Identify which cell holds the provided text, then report its (X, Y) central coordinate. 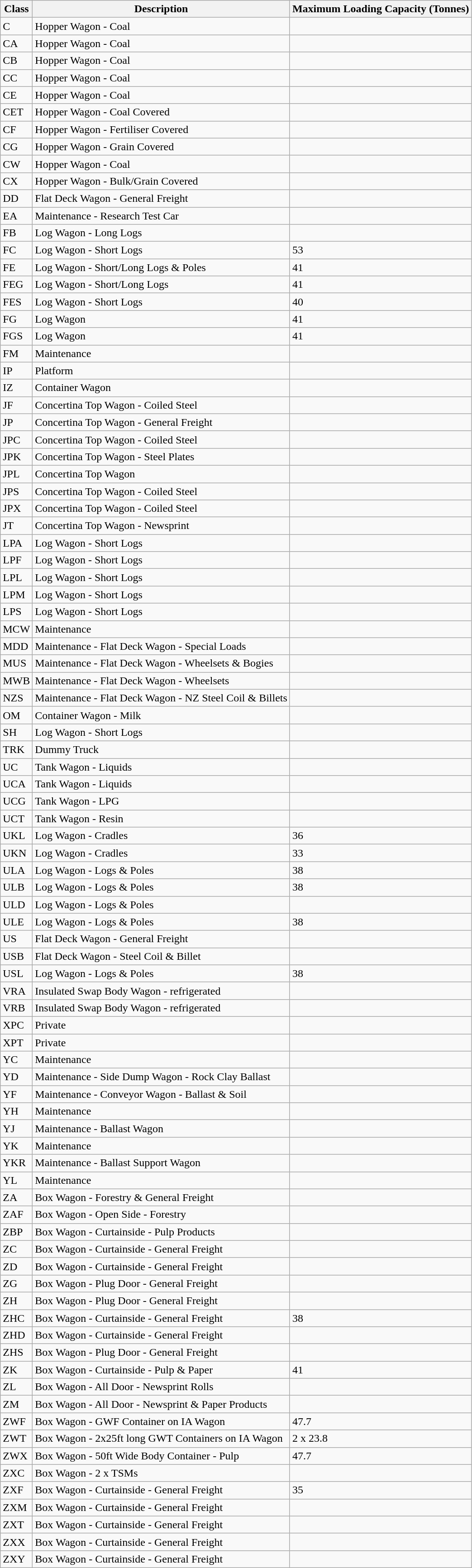
JPK (16, 457)
UC (16, 767)
Box Wagon - 50ft Wide Body Container - Pulp (161, 1456)
CA (16, 43)
ZBP (16, 1232)
LPA (16, 543)
YH (16, 1111)
Hopper Wagon - Bulk/Grain Covered (161, 181)
MWB (16, 681)
YJ (16, 1129)
LPS (16, 612)
Box Wagon - GWF Container on IA Wagon (161, 1421)
ZHS (16, 1353)
ZG (16, 1283)
ULD (16, 905)
DD (16, 198)
NZS (16, 698)
XPC (16, 1025)
YKR (16, 1163)
Hopper Wagon - Coal Covered (161, 112)
YK (16, 1146)
FM (16, 353)
ZHD (16, 1335)
UCT (16, 819)
Dummy Truck (161, 749)
CX (16, 181)
35 (381, 1490)
CET (16, 112)
53 (381, 250)
ZL (16, 1387)
FEG (16, 285)
YF (16, 1094)
US (16, 939)
Log Wagon - Long Logs (161, 233)
OM (16, 715)
Box Wagon - All Door - Newsprint Rolls (161, 1387)
CB (16, 61)
LPF (16, 560)
Tank Wagon - Resin (161, 819)
UKN (16, 853)
CW (16, 164)
ZWT (16, 1439)
ZAF (16, 1215)
FB (16, 233)
IZ (16, 388)
ZXY (16, 1559)
Concertina Top Wagon - Steel Plates (161, 457)
FES (16, 302)
Maintenance - Ballast Support Wagon (161, 1163)
YD (16, 1077)
JF (16, 405)
40 (381, 302)
Maintenance - Flat Deck Wagon - Special Loads (161, 646)
ZA (16, 1197)
JPL (16, 474)
CC (16, 78)
JT (16, 526)
IP (16, 371)
ZC (16, 1249)
36 (381, 836)
Class (16, 9)
ZHC (16, 1318)
UCA (16, 784)
Concertina Top Wagon - Newsprint (161, 526)
UKL (16, 836)
Platform (161, 371)
ULE (16, 922)
Flat Deck Wagon - Steel Coil & Billet (161, 956)
FE (16, 267)
XPT (16, 1042)
Box Wagon - All Door - Newsprint & Paper Products (161, 1404)
Concertina Top Wagon (161, 474)
33 (381, 853)
Maximum Loading Capacity (Tonnes) (381, 9)
FGS (16, 336)
VRA (16, 991)
Maintenance - Flat Deck Wagon - Wheelsets & Bogies (161, 663)
ZWX (16, 1456)
Maintenance - Research Test Car (161, 216)
Container Wagon - Milk (161, 715)
Box Wagon - Curtainside - Pulp & Paper (161, 1370)
ZXM (16, 1507)
Box Wagon - Curtainside - Pulp Products (161, 1232)
Box Wagon - Forestry & General Freight (161, 1197)
Maintenance - Flat Deck Wagon - Wheelsets (161, 681)
ZXF (16, 1490)
USB (16, 956)
2 x 23.8 (381, 1439)
Description (161, 9)
ZXX (16, 1542)
LPL (16, 577)
Log Wagon - Short/Long Logs (161, 285)
C (16, 26)
USL (16, 973)
LPM (16, 595)
Box Wagon - 2x25ft long GWT Containers on IA Wagon (161, 1439)
CF (16, 129)
Hopper Wagon - Grain Covered (161, 147)
Concertina Top Wagon - General Freight (161, 422)
Box Wagon - Open Side - Forestry (161, 1215)
CG (16, 147)
Hopper Wagon - Fertiliser Covered (161, 129)
Log Wagon - Short/Long Logs & Poles (161, 267)
JPC (16, 439)
FG (16, 319)
Maintenance - Side Dump Wagon - Rock Clay Ballast (161, 1077)
MUS (16, 663)
JP (16, 422)
Maintenance - Flat Deck Wagon - NZ Steel Coil & Billets (161, 698)
Maintenance - Conveyor Wagon - Ballast & Soil (161, 1094)
Maintenance - Ballast Wagon (161, 1129)
ULB (16, 887)
Box Wagon - 2 x TSMs (161, 1473)
Container Wagon (161, 388)
JPS (16, 491)
ZWF (16, 1421)
VRB (16, 1008)
ULA (16, 870)
CE (16, 95)
JPX (16, 509)
ZH (16, 1301)
ZK (16, 1370)
ZXT (16, 1525)
EA (16, 216)
Tank Wagon - LPG (161, 801)
ZM (16, 1404)
MDD (16, 646)
ZXC (16, 1473)
ZD (16, 1266)
FC (16, 250)
YC (16, 1060)
YL (16, 1180)
MCW (16, 629)
TRK (16, 749)
SH (16, 732)
UCG (16, 801)
